Locate the cell with the specified text and output its [x, y] center coordinate. 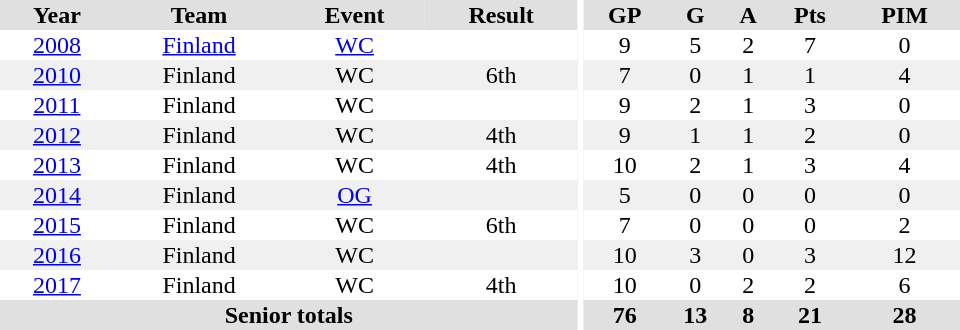
13 [695, 315]
PIM [904, 15]
2013 [57, 165]
Pts [810, 15]
OG [354, 195]
2012 [57, 135]
12 [904, 255]
Year [57, 15]
2011 [57, 105]
Senior totals [288, 315]
Team [199, 15]
2015 [57, 225]
28 [904, 315]
GP [624, 15]
2016 [57, 255]
2014 [57, 195]
A [748, 15]
6 [904, 285]
21 [810, 315]
2010 [57, 75]
Result [502, 15]
G [695, 15]
2017 [57, 285]
2008 [57, 45]
Event [354, 15]
8 [748, 315]
76 [624, 315]
